From the cell containing the given text, extract its center point as (x, y) coordinate. 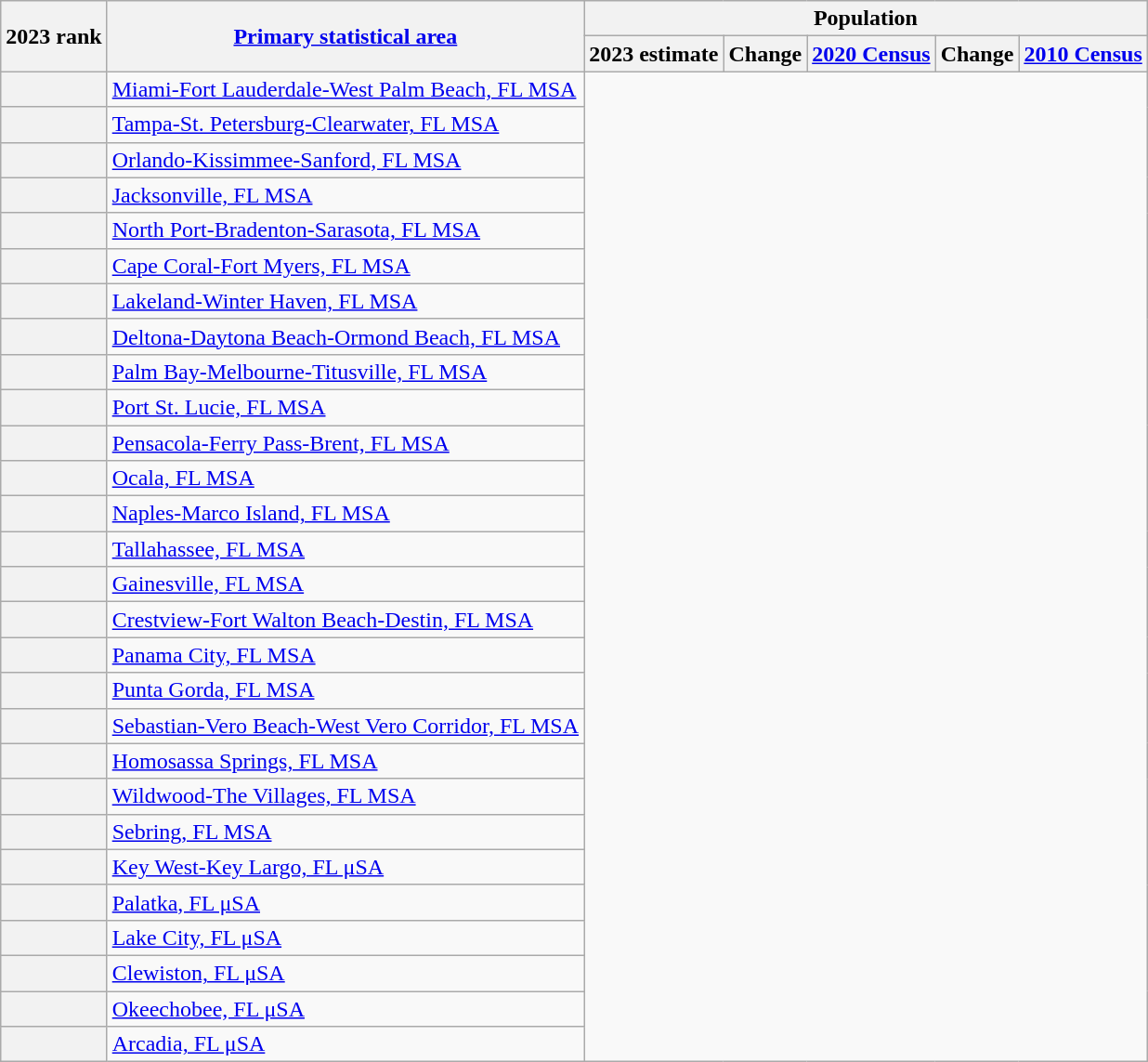
Lake City, FL μSA (346, 937)
Primary statistical area (346, 36)
Tampa-St. Petersburg-Clearwater, FL MSA (346, 125)
Lakeland-Winter Haven, FL MSA (346, 301)
Deltona-Daytona Beach-Ormond Beach, FL MSA (346, 336)
North Port-Bradenton-Sarasota, FL MSA (346, 230)
Wildwood-The Villages, FL MSA (346, 796)
Tallahassee, FL MSA (346, 549)
2023 rank (54, 36)
Punta Gorda, FL MSA (346, 690)
2010 Census (1083, 54)
Homosassa Springs, FL MSA (346, 761)
Orlando-Kissimmee-Sanford, FL MSA (346, 160)
Clewiston, FL μSA (346, 973)
Palm Bay-Melbourne-Titusville, FL MSA (346, 372)
Panama City, FL MSA (346, 655)
Sebastian-Vero Beach-West Vero Corridor, FL MSA (346, 726)
Okeechobee, FL μSA (346, 1008)
Naples-Marco Island, FL MSA (346, 514)
2023 estimate (654, 54)
Pensacola-Ferry Pass-Brent, FL MSA (346, 443)
2020 Census (871, 54)
Ocala, FL MSA (346, 479)
Port St. Lucie, FL MSA (346, 407)
Crestview-Fort Walton Beach-Destin, FL MSA (346, 620)
Jacksonville, FL MSA (346, 195)
Sebring, FL MSA (346, 832)
Cape Coral-Fort Myers, FL MSA (346, 266)
Gainesville, FL MSA (346, 584)
Palatka, FL μSA (346, 902)
Arcadia, FL μSA (346, 1044)
Miami-Fort Lauderdale-West Palm Beach, FL MSA (346, 89)
Key West-Key Largo, FL μSA (346, 867)
Population (866, 19)
